Provide the [x, y] coordinate of the cell's center where the given text is located.  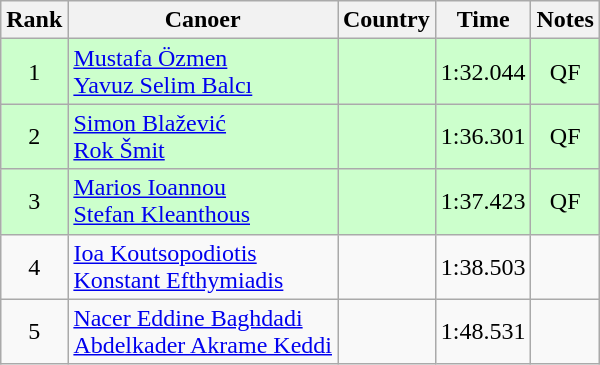
1:37.423 [483, 202]
Canoer [203, 20]
5 [34, 332]
Mustafa ÖzmenYavuz Selim Balcı [203, 72]
1:32.044 [483, 72]
1:48.531 [483, 332]
Country [387, 20]
Notes [565, 20]
3 [34, 202]
Time [483, 20]
Rank [34, 20]
Ioa KoutsopodiotisKonstant Efthymiadis [203, 266]
4 [34, 266]
Simon BlaževićRok Šmit [203, 136]
1 [34, 72]
1:38.503 [483, 266]
1:36.301 [483, 136]
Nacer Eddine BaghdadiAbdelkader Akrame Keddi [203, 332]
Marios IoannouStefan Kleanthous [203, 202]
2 [34, 136]
